Output the [x, y] coordinate of the center of the cell containing the given text.  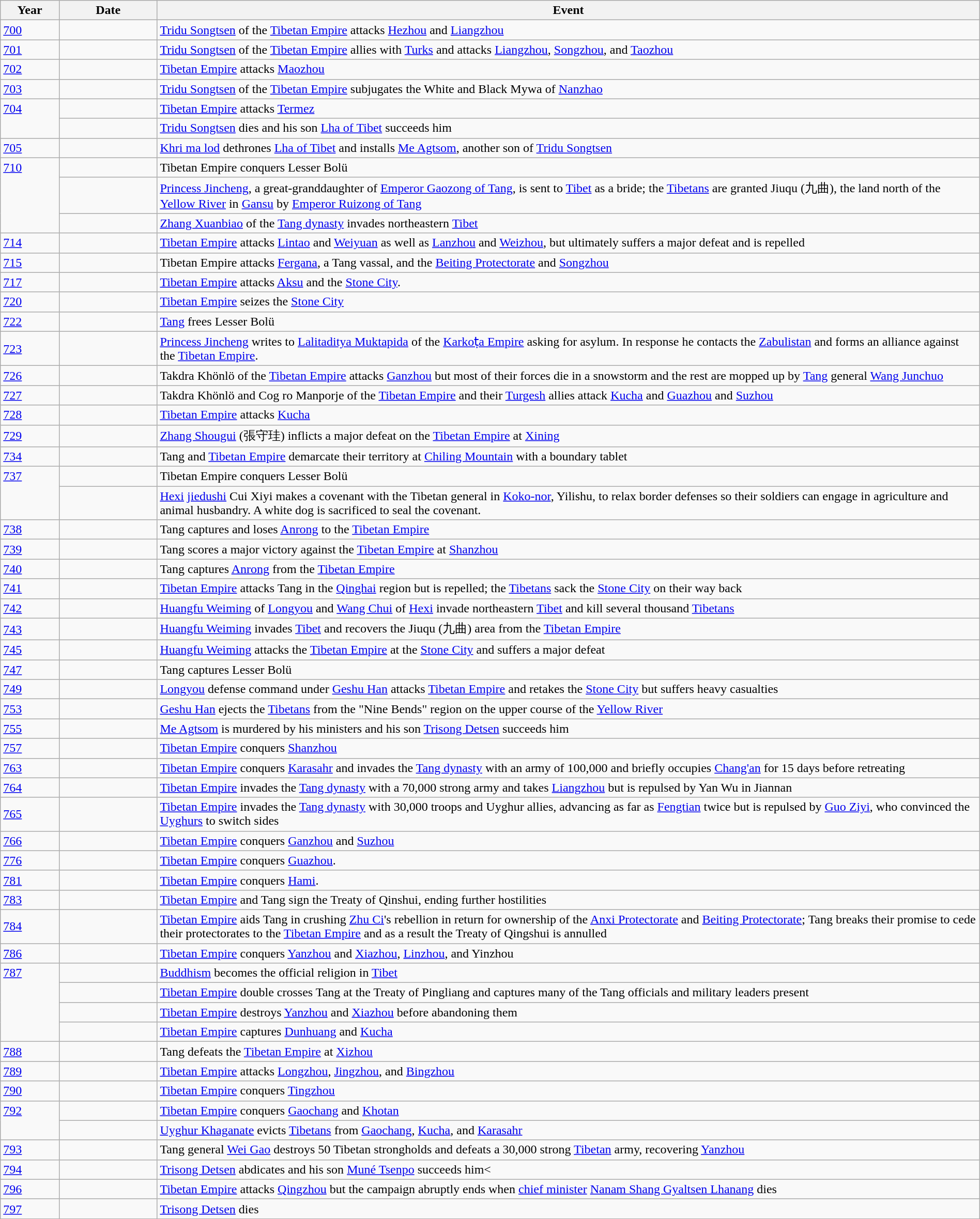
796 [30, 1189]
723 [30, 348]
793 [30, 1150]
753 [30, 709]
Tang and Tibetan Empire demarcate their territory at Chiling Mountain with a boundary tablet [569, 457]
Tang defeats the Tibetan Empire at Xizhou [569, 1052]
Trisong Detsen abdicates and his son Muné Tsenpo succeeds him< [569, 1169]
786 [30, 953]
Tang scores a major victory against the Tibetan Empire at Shanzhou [569, 549]
747 [30, 670]
714 [30, 243]
794 [30, 1169]
740 [30, 569]
Tibetan Empire captures Dunhuang and Kucha [569, 1032]
Longyou defense command under Geshu Han attacks Tibetan Empire and retakes the Stone City but suffers heavy casualties [569, 689]
Zhang Shougui (張守珪) inflicts a major defeat on the Tibetan Empire at Xining [569, 436]
755 [30, 729]
Tang frees Lesser Bolü [569, 321]
Tibetan Empire conquers Ganzhou and Suzhou [569, 841]
Tridu Songtsen of the Tibetan Empire allies with Turks and attacks Liangzhou, Songzhou, and Taozhou [569, 50]
788 [30, 1052]
734 [30, 457]
Tibetan Empire attacks Kucha [569, 415]
739 [30, 549]
Khri ma lod dethrones Lha of Tibet and installs Me Agtsom, another son of Tridu Songtsen [569, 148]
766 [30, 841]
729 [30, 436]
763 [30, 768]
Tibetan Empire seizes the Stone City [569, 302]
781 [30, 880]
Tridu Songtsen dies and his son Lha of Tibet succeeds him [569, 128]
787 [30, 1002]
765 [30, 814]
Geshu Han ejects the Tibetans from the "Nine Bends" region on the upper course of the Yellow River [569, 709]
715 [30, 263]
Tibetan Empire double crosses Tang at the Treaty of Pingliang and captures many of the Tang officials and military leaders present [569, 993]
742 [30, 608]
Date [108, 10]
705 [30, 148]
710 [30, 195]
789 [30, 1071]
743 [30, 629]
Trisong Detsen dies [569, 1209]
702 [30, 69]
726 [30, 376]
720 [30, 302]
784 [30, 926]
701 [30, 50]
Tang captures and loses Anrong to the Tibetan Empire [569, 530]
738 [30, 530]
Tridu Songtsen of the Tibetan Empire attacks Hezhou and Liangzhou [569, 30]
Tibetan Empire attacks Maozhou [569, 69]
Huangfu Weiming invades Tibet and recovers the Jiuqu (九曲) area from the Tibetan Empire [569, 629]
764 [30, 788]
Tibetan Empire attacks Qingzhou but the campaign abruptly ends when chief minister Nanam Shang Gyaltsen Lhanang dies [569, 1189]
Uyghur Khaganate evicts Tibetans from Gaochang, Kucha, and Karasahr [569, 1130]
790 [30, 1091]
Year [30, 10]
703 [30, 89]
700 [30, 30]
757 [30, 748]
Tang general Wei Gao destroys 50 Tibetan strongholds and defeats a 30,000 strong Tibetan army, recovering Yanzhou [569, 1150]
Tibetan Empire attacks Lintao and Weiyuan as well as Lanzhou and Weizhou, but ultimately suffers a major defeat and is repelled [569, 243]
Event [569, 10]
745 [30, 650]
Buddhism becomes the official religion in Tibet [569, 973]
Tibetan Empire and Tang sign the Treaty of Qinshui, ending further hostilities [569, 900]
Takdra Khönlö and Cog ro Manporje of the Tibetan Empire and their Turgesh allies attack Kucha and Guazhou and Suzhou [569, 395]
Tibetan Empire conquers Shanzhou [569, 748]
737 [30, 493]
Tibetan Empire invades the Tang dynasty with a 70,000 strong army and takes Liangzhou but is repulsed by Yan Wu in Jiannan [569, 788]
Tibetan Empire destroys Yanzhou and Xiazhou before abandoning them [569, 1012]
717 [30, 282]
704 [30, 118]
Tibetan Empire conquers Hami. [569, 880]
727 [30, 395]
Me Agtsom is murdered by his ministers and his son Trisong Detsen succeeds him [569, 729]
783 [30, 900]
Tibetan Empire attacks Aksu and the Stone City. [569, 282]
Tang captures Anrong from the Tibetan Empire [569, 569]
Tibetan Empire conquers Guazhou. [569, 860]
Huangfu Weiming attacks the Tibetan Empire at the Stone City and suffers a major defeat [569, 650]
728 [30, 415]
Tibetan Empire conquers Gaochang and Khotan [569, 1110]
776 [30, 860]
Zhang Xuanbiao of the Tang dynasty invades northeastern Tibet [569, 223]
741 [30, 589]
749 [30, 689]
Tibetan Empire attacks Longzhou, Jingzhou, and Bingzhou [569, 1071]
797 [30, 1209]
Huangfu Weiming of Longyou and Wang Chui of Hexi invade northeastern Tibet and kill several thousand Tibetans [569, 608]
792 [30, 1120]
722 [30, 321]
Tang captures Lesser Bolü [569, 670]
Tibetan Empire attacks Fergana, a Tang vassal, and the Beiting Protectorate and Songzhou [569, 263]
Tibetan Empire conquers Yanzhou and Xiazhou, Linzhou, and Yinzhou [569, 953]
Tibetan Empire conquers Karasahr and invades the Tang dynasty with an army of 100,000 and briefly occupies Chang'an for 15 days before retreating [569, 768]
Tibetan Empire attacks Termez [569, 109]
Tridu Songtsen of the Tibetan Empire subjugates the White and Black Mywa of Nanzhao [569, 89]
Tibetan Empire conquers Tingzhou [569, 1091]
Tibetan Empire attacks Tang in the Qinghai region but is repelled; the Tibetans sack the Stone City on their way back [569, 589]
